Capture the cell that displays the provided text and extract its [X, Y] central coordinate. 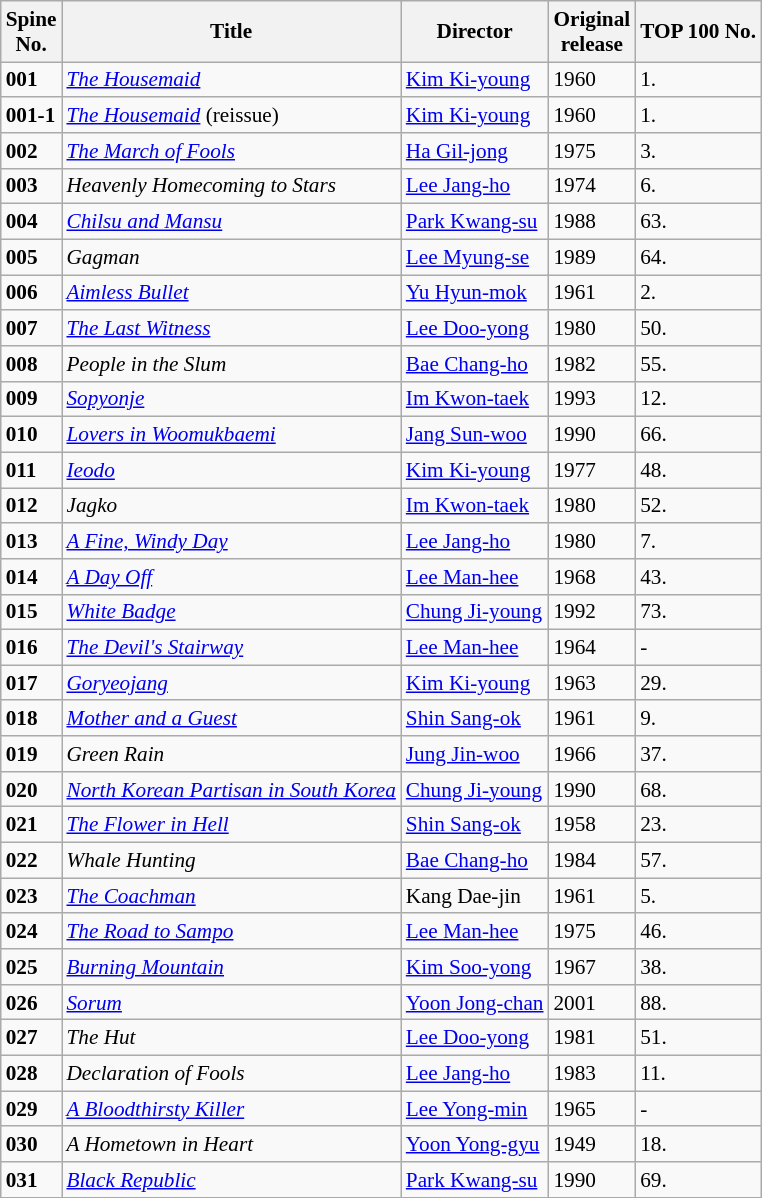
63. [698, 222]
Jang Sun-woo [475, 434]
11. [698, 1072]
The Coachman [232, 896]
Yoon Yong-gyu [475, 1144]
66. [698, 434]
010 [32, 434]
1983 [592, 1072]
Jung Jin-woo [475, 754]
The Devil's Stairway [232, 648]
Whale Hunting [232, 860]
005 [32, 256]
001 [32, 80]
025 [32, 966]
Yu Hyun-mok [475, 292]
2. [698, 292]
1989 [592, 256]
019 [32, 754]
Heavenly Homecoming to Stars [232, 186]
028 [32, 1072]
The Hut [232, 1038]
North Korean Partisan in South Korea [232, 790]
020 [32, 790]
1968 [592, 576]
Aimless Bullet [232, 292]
43. [698, 576]
57. [698, 860]
006 [32, 292]
Chilsu and Mansu [232, 222]
5. [698, 896]
2001 [592, 1002]
031 [32, 1180]
Kim Soo-yong [475, 966]
1964 [592, 648]
016 [32, 648]
002 [32, 150]
Title [232, 32]
1963 [592, 682]
023 [32, 896]
007 [32, 328]
3. [698, 150]
38. [698, 966]
29. [698, 682]
Burning Mountain [232, 966]
Lee Yong-min [475, 1108]
008 [32, 364]
Goryeojang [232, 682]
9. [698, 718]
The Last Witness [232, 328]
027 [32, 1038]
021 [32, 824]
026 [32, 1002]
Declaration of Fools [232, 1072]
014 [32, 576]
1949 [592, 1144]
The Housemaid [232, 80]
024 [32, 932]
12. [698, 398]
A Day Off [232, 576]
51. [698, 1038]
48. [698, 470]
White Badge [232, 612]
18. [698, 1144]
003 [32, 186]
Kang Dae-jin [475, 896]
50. [698, 328]
030 [32, 1144]
73. [698, 612]
37. [698, 754]
Ieodo [232, 470]
46. [698, 932]
1977 [592, 470]
Originalrelease [592, 32]
1966 [592, 754]
018 [32, 718]
1958 [592, 824]
Yoon Jong-chan [475, 1002]
The Housemaid (reissue) [232, 114]
52. [698, 506]
017 [32, 682]
TOP 100 No. [698, 32]
People in the Slum [232, 364]
Sopyonje [232, 398]
1967 [592, 966]
23. [698, 824]
Gagman [232, 256]
88. [698, 1002]
1982 [592, 364]
1981 [592, 1038]
6. [698, 186]
004 [32, 222]
A Bloodthirsty Killer [232, 1108]
1993 [592, 398]
A Fine, Windy Day [232, 540]
022 [32, 860]
011 [32, 470]
Mother and a Guest [232, 718]
Lovers in Woomukbaemi [232, 434]
1965 [592, 1108]
The March of Fools [232, 150]
012 [32, 506]
Sorum [232, 1002]
009 [32, 398]
The Flower in Hell [232, 824]
015 [32, 612]
001-1 [32, 114]
Lee Myung-se [475, 256]
Green Rain [232, 754]
55. [698, 364]
1988 [592, 222]
64. [698, 256]
013 [32, 540]
1992 [592, 612]
029 [32, 1108]
1974 [592, 186]
7. [698, 540]
Jagko [232, 506]
Ha Gil-jong [475, 150]
The Road to Sampo [232, 932]
A Hometown in Heart [232, 1144]
Director [475, 32]
68. [698, 790]
SpineNo. [32, 32]
1984 [592, 860]
Black Republic [232, 1180]
69. [698, 1180]
